Find where the given text appears and provide that cell's center as (X, Y) coordinate. 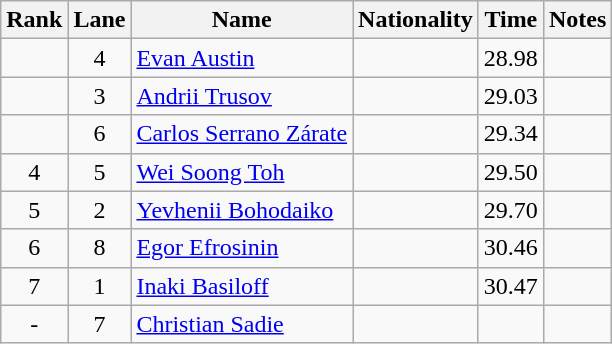
30.46 (510, 248)
3 (100, 96)
Christian Sadie (242, 324)
29.70 (510, 210)
Evan Austin (242, 58)
Yevhenii Bohodaiko (242, 210)
- (34, 324)
29.03 (510, 96)
Egor Efrosinin (242, 248)
Notes (577, 20)
1 (100, 286)
Inaki Basiloff (242, 286)
Wei Soong Toh (242, 172)
28.98 (510, 58)
Name (242, 20)
29.34 (510, 134)
2 (100, 210)
8 (100, 248)
Carlos Serrano Zárate (242, 134)
Time (510, 20)
30.47 (510, 286)
Rank (34, 20)
Lane (100, 20)
Nationality (416, 20)
29.50 (510, 172)
Andrii Trusov (242, 96)
